Extract the [X, Y] coordinate from the center of the cell holding the provided text.  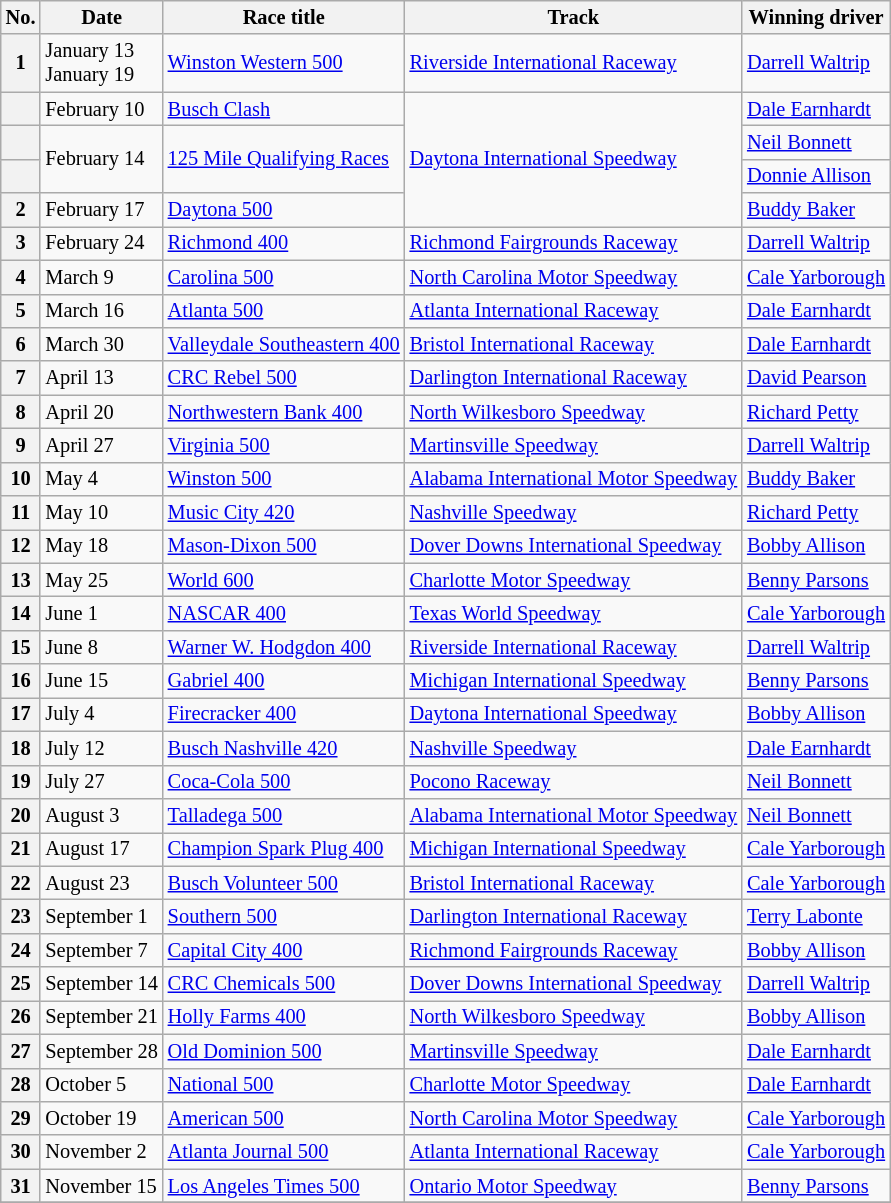
August 3 [101, 815]
Northwestern Bank 400 [284, 412]
Winston 500 [284, 479]
June 1 [101, 613]
Track [574, 17]
15 [21, 647]
May 25 [101, 580]
CRC Chemicals 500 [284, 984]
September 1 [101, 916]
3 [21, 243]
17 [21, 714]
April 27 [101, 445]
18 [21, 748]
April 13 [101, 378]
Mason-Dixon 500 [284, 546]
Coca-Cola 500 [284, 782]
2 [21, 210]
November 2 [101, 1152]
Busch Volunteer 500 [284, 883]
May 18 [101, 546]
1 [21, 63]
Daytona 500 [284, 210]
NASCAR 400 [284, 613]
October 19 [101, 1118]
Warner W. Hodgdon 400 [284, 647]
19 [21, 782]
10 [21, 479]
29 [21, 1118]
4 [21, 277]
Talladega 500 [284, 815]
CRC Rebel 500 [284, 378]
Holly Farms 400 [284, 1017]
Virginia 500 [284, 445]
Atlanta 500 [284, 311]
9 [21, 445]
Champion Spark Plug 400 [284, 849]
Busch Nashville 420 [284, 748]
6 [21, 344]
Atlanta Journal 500 [284, 1152]
Donnie Allison [816, 176]
22 [21, 883]
Music City 420 [284, 513]
28 [21, 1085]
Southern 500 [284, 916]
24 [21, 950]
May 10 [101, 513]
Date [101, 17]
February 24 [101, 243]
23 [21, 916]
8 [21, 412]
Carolina 500 [284, 277]
Busch Clash [284, 109]
October 5 [101, 1085]
National 500 [284, 1085]
5 [21, 311]
12 [21, 546]
February 17 [101, 210]
Capital City 400 [284, 950]
Old Dominion 500 [284, 1051]
Winning driver [816, 17]
Firecracker 400 [284, 714]
September 7 [101, 950]
30 [21, 1152]
March 30 [101, 344]
July 27 [101, 782]
August 23 [101, 883]
American 500 [284, 1118]
March 16 [101, 311]
26 [21, 1017]
16 [21, 681]
August 17 [101, 849]
September 21 [101, 1017]
7 [21, 378]
January 13January 19 [101, 63]
14 [21, 613]
David Pearson [816, 378]
World 600 [284, 580]
March 9 [101, 277]
September 14 [101, 984]
Ontario Motor Speedway [574, 1186]
June 8 [101, 647]
25 [21, 984]
Valleydale Southeastern 400 [284, 344]
Texas World Speedway [574, 613]
125 Mile Qualifying Races [284, 158]
Richmond 400 [284, 243]
11 [21, 513]
31 [21, 1186]
20 [21, 815]
July 12 [101, 748]
Winston Western 500 [284, 63]
No. [21, 17]
April 20 [101, 412]
September 28 [101, 1051]
June 15 [101, 681]
February 10 [101, 109]
Gabriel 400 [284, 681]
May 4 [101, 479]
21 [21, 849]
27 [21, 1051]
November 15 [101, 1186]
July 4 [101, 714]
Pocono Raceway [574, 782]
Terry Labonte [816, 916]
Race title [284, 17]
Los Angeles Times 500 [284, 1186]
February 14 [101, 158]
13 [21, 580]
